Detect which cell encompasses the target text, then output its (X, Y) center coordinate. 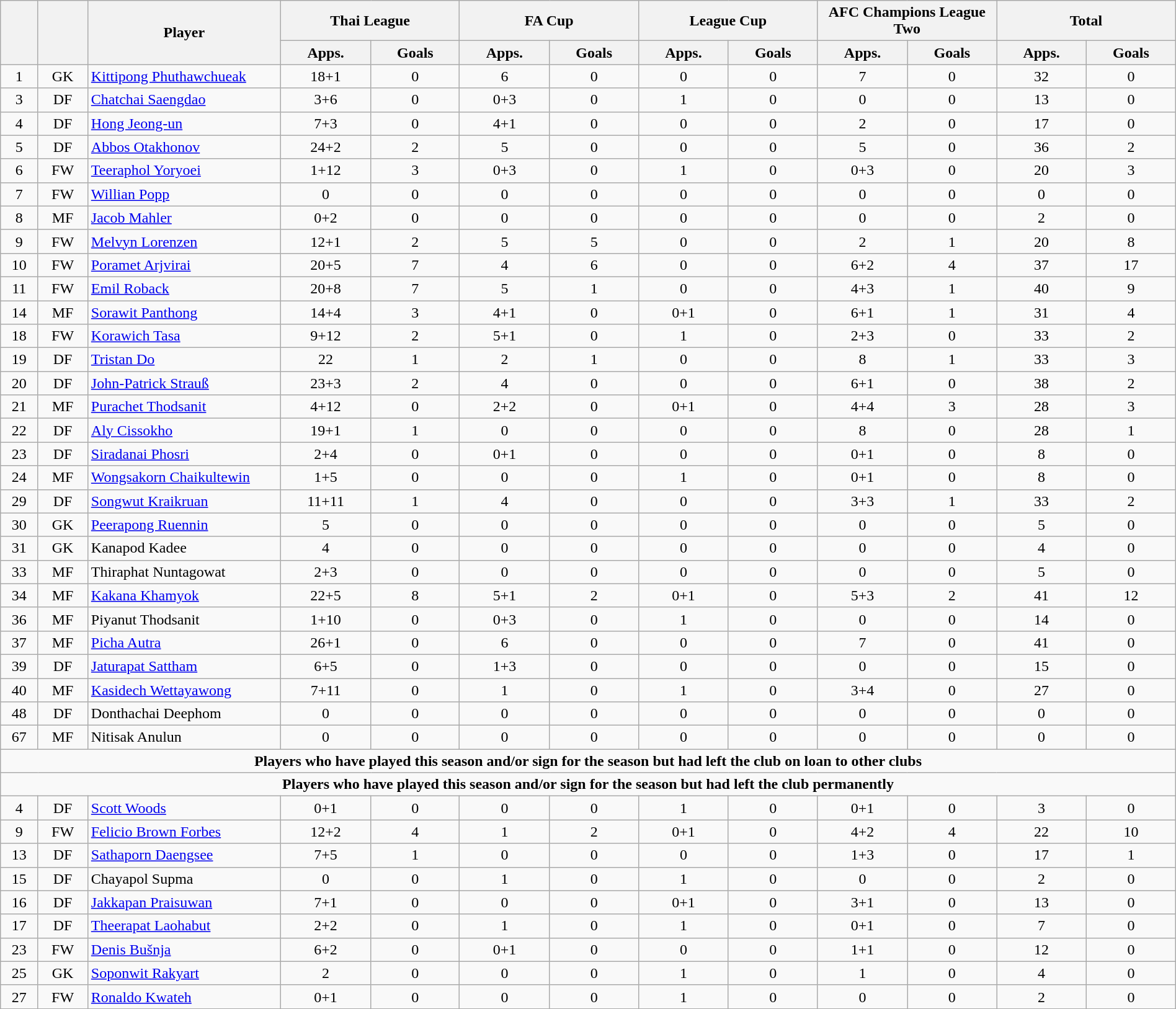
Felicio Brown Forbes (184, 832)
3+6 (325, 100)
Aly Cissokho (184, 430)
Jakkapan Praisuwan (184, 902)
24+2 (325, 147)
34 (19, 595)
1+12 (325, 171)
2+4 (325, 454)
4+2 (862, 832)
38 (1042, 383)
20+8 (325, 288)
1+1 (862, 949)
18+1 (325, 76)
24 (19, 478)
Ronaldo Kwateh (184, 997)
Nitisak Anulun (184, 737)
4+4 (862, 407)
1+10 (325, 619)
Songwut Kraikruan (184, 501)
7+3 (325, 123)
7+11 (325, 690)
Denis Bušnja (184, 949)
Chayapol Supma (184, 879)
League Cup (728, 21)
7+1 (325, 902)
12+1 (325, 241)
Abbos Otakhonov (184, 147)
23+3 (325, 383)
11 (19, 288)
Teeraphol Yoryoei (184, 171)
Donthachai Deephom (184, 714)
Player (184, 32)
3+1 (862, 902)
Purachet Thodsanit (184, 407)
Players who have played this season and/or sign for the season but had left the club permanently (588, 785)
Sorawit Panthong (184, 312)
Willian Popp (184, 194)
Jacob Mahler (184, 218)
Tristan Do (184, 360)
Theerapat Laohabut (184, 926)
FA Cup (550, 21)
AFC Champions League Two (907, 21)
Melvyn Lorenzen (184, 241)
67 (19, 737)
20+5 (325, 265)
Kanapod Kadee (184, 548)
John-Patrick Strauß (184, 383)
Thai League (370, 21)
Players who have played this season and/or sign for the season but had left the club on loan to other clubs (588, 761)
Kasidech Wettayawong (184, 690)
30 (19, 525)
3+3 (862, 501)
Picha Autra (184, 642)
16 (19, 902)
12+2 (325, 832)
11+11 (325, 501)
Jaturapat Sattham (184, 666)
Kakana Khamyok (184, 595)
Chatchai Saengdao (184, 100)
22+5 (325, 595)
Hong Jeong-un (184, 123)
29 (19, 501)
Kittipong Phuthawchueak (184, 76)
Sathaporn Daengsee (184, 855)
Wongsakorn Chaikultewin (184, 478)
9+12 (325, 336)
21 (19, 407)
7+5 (325, 855)
4+3 (862, 288)
39 (19, 666)
18 (19, 336)
3+4 (862, 690)
4+12 (325, 407)
Soponwit Rakyart (184, 973)
5+3 (862, 595)
26+1 (325, 642)
Peerapong Ruennin (184, 525)
Total (1087, 21)
Siradanai Phosri (184, 454)
6+5 (325, 666)
0+2 (325, 218)
Thiraphat Nuntagowat (184, 572)
Scott Woods (184, 808)
Korawich Tasa (184, 336)
1+5 (325, 478)
Poramet Arjvirai (184, 265)
Emil Roback (184, 288)
Piyanut Thodsanit (184, 619)
48 (19, 714)
19+1 (325, 430)
19 (19, 360)
14+4 (325, 312)
25 (19, 973)
32 (1042, 76)
